Extract the [X, Y] coordinate from the center of the cell holding the provided text.  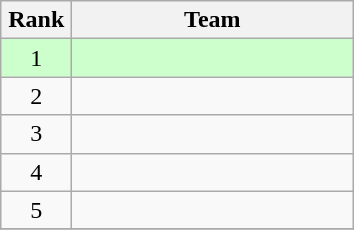
1 [36, 58]
5 [36, 210]
2 [36, 96]
4 [36, 172]
3 [36, 134]
Team [212, 20]
Rank [36, 20]
